Detect which cell encompasses the target text, then output its [X, Y] center coordinate. 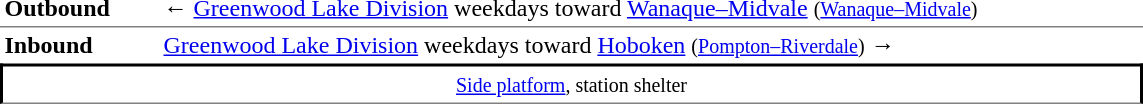
Side platform, station shelter [572, 84]
Greenwood Lake Division weekdays toward Hoboken (Pompton–Riverdale) → [651, 46]
Inbound [80, 46]
